Pinpoint the cell where the given text exists, returning its [x, y] midpoint coordinate. 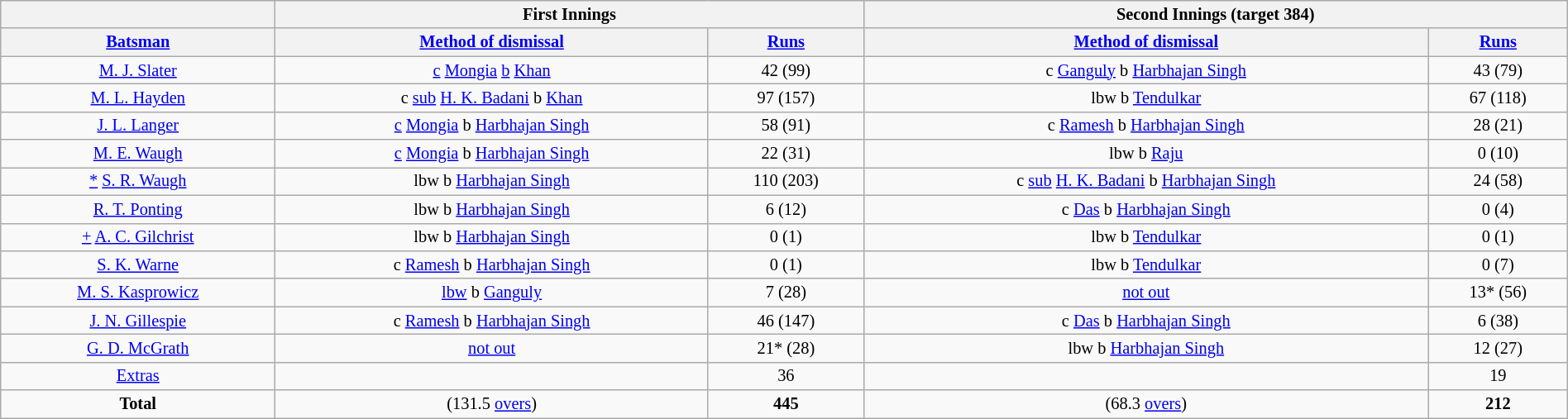
67 (118) [1498, 98]
c sub H. K. Badani b Khan [492, 98]
43 (79) [1498, 70]
19 [1498, 376]
28 (21) [1498, 126]
24 (58) [1498, 181]
445 [786, 404]
(68.3 overs) [1146, 404]
58 (91) [786, 126]
0 (10) [1498, 154]
c Ganguly b Harbhajan Singh [1146, 70]
Second Innings (target 384) [1216, 14]
212 [1498, 404]
c sub H. K. Badani b Harbhajan Singh [1146, 181]
7 (28) [786, 293]
97 (157) [786, 98]
M. L. Hayden [138, 98]
36 [786, 376]
22 (31) [786, 154]
M. J. Slater [138, 70]
M. E. Waugh [138, 154]
0 (4) [1498, 209]
Extras [138, 376]
G. D. McGrath [138, 348]
Batsman [138, 42]
6 (38) [1498, 321]
lbw b Raju [1146, 154]
110 (203) [786, 181]
21* (28) [786, 348]
M. S. Kasprowicz [138, 293]
lbw b Ganguly [492, 293]
(131.5 overs) [492, 404]
J. L. Langer [138, 126]
0 (7) [1498, 264]
J. N. Gillespie [138, 321]
46 (147) [786, 321]
First Innings [569, 14]
6 (12) [786, 209]
S. K. Warne [138, 264]
c Mongia b Khan [492, 70]
Total [138, 404]
13* (56) [1498, 293]
+ A. C. Gilchrist [138, 237]
12 (27) [1498, 348]
* S. R. Waugh [138, 181]
R. T. Ponting [138, 209]
42 (99) [786, 70]
